Extract the [x, y] coordinate from the center of the cell holding the provided text.  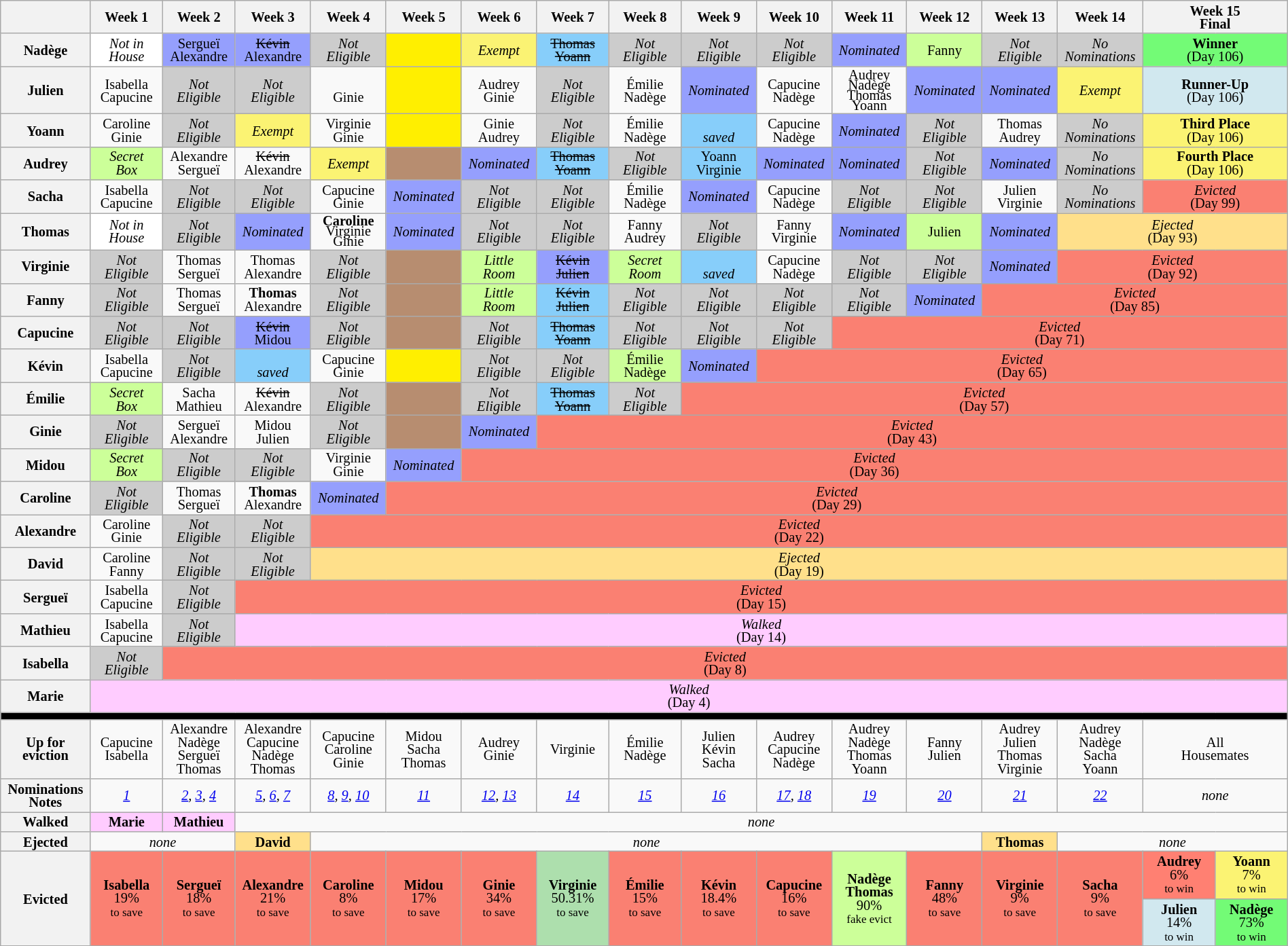
AlexandreSergueï [198, 163]
Week 15Final [1215, 16]
Sacha [46, 197]
FannyAudrey [645, 231]
AudreyCapucineNadège [793, 749]
Ejected(Day 93) [1173, 231]
Walked [46, 822]
CarolineVirginieGinie [348, 231]
Yoann7%to win [1251, 875]
Caroline [46, 498]
Evicted(Day 15) [761, 596]
CarolineFanny [126, 564]
FannyJulien [944, 749]
CapucineIsabella [126, 749]
NominationsNotes [46, 795]
Sergueï18%to save [198, 898]
CapucineCarolineGinie [348, 749]
Capucine [46, 333]
Up foreviction [46, 749]
Sacha9%to save [1101, 898]
Third Place (Day 106) [1215, 130]
1 [126, 795]
Week 7 [573, 16]
Evicted [46, 898]
19 [870, 795]
FannyVirginie [793, 231]
Winner (Day 106) [1215, 50]
11 [424, 795]
21 [1020, 795]
Week 12 [944, 16]
17, 18 [793, 795]
Week 3 [273, 16]
Kévin18.4%to save [719, 898]
8, 9, 10 [348, 795]
Evicted(Day 99) [1215, 197]
Evicted(Day 29) [837, 498]
Walked(Day 4) [689, 695]
Kévin [46, 365]
Evicted(Day 71) [1060, 333]
Julien14%to win [1179, 922]
Alexandre21%to save [273, 898]
Week 1 [126, 16]
Evicted(Day 22) [799, 531]
Week 8 [645, 16]
Walked(Day 14) [761, 630]
AlexandreCapucineNadègeThomas [273, 749]
Isabella 19% to save [126, 898]
Fanny48%to save [944, 898]
Week 13 [1020, 16]
Virginie50.31%to save [573, 898]
AudreyJulienThomasVirginie [1020, 749]
MidouSachaThomas [424, 749]
Émilie [46, 399]
Week 2 [198, 16]
Nadège73%to win [1251, 922]
Evicted(Day 57) [985, 399]
JulienKévinSacha [719, 749]
AlexandreNadègeSergueïThomas [198, 749]
Ginie34%to save [499, 898]
NadègeThomas90%fake evict [870, 898]
Midou [46, 465]
5, 6, 7 [273, 795]
AudreyNadègeSachaYoann [1101, 749]
Week 9 [719, 16]
12, 13 [499, 795]
20 [944, 795]
SecretRoom [645, 266]
Fourth Place (Day 106) [1215, 163]
2, 3, 4 [198, 795]
Evicted(Day 65) [1022, 365]
Evicted(Day 92) [1173, 266]
Evicted(Day 43) [912, 432]
Isabella [46, 663]
14 [573, 795]
Evicted(Day 8) [725, 663]
Week 10 [793, 16]
Caroline8%to save [348, 898]
Ejected(Day 19) [799, 564]
Audrey [46, 163]
16 [719, 795]
15 [645, 795]
Audrey6%to win [1179, 875]
Sergueï [46, 596]
Evicted(Day 85) [1134, 300]
GinieAudrey [499, 130]
KévinMidou [273, 333]
Runner-Up (Day 106) [1215, 90]
Week 14 [1101, 16]
Week 6 [499, 16]
Week 11 [870, 16]
Virginie9%to save [1020, 898]
Week 4 [348, 16]
Alexandre [46, 531]
Nadège [46, 50]
Evicted(Day 36) [874, 465]
Capucine16%to save [793, 898]
SachaMathieu [198, 399]
Ejected [46, 841]
22 [1101, 795]
ThomasAudrey [1020, 130]
YoannVirginie [719, 163]
Yoann [46, 130]
Week 5 [424, 16]
MidouJulien [273, 432]
Midou17%to save [424, 898]
Émilie15%to save [645, 898]
AllHousemates [1215, 749]
JulienVirginie [1020, 197]
